Pinpoint the cell where the given text exists, returning its (X, Y) midpoint coordinate. 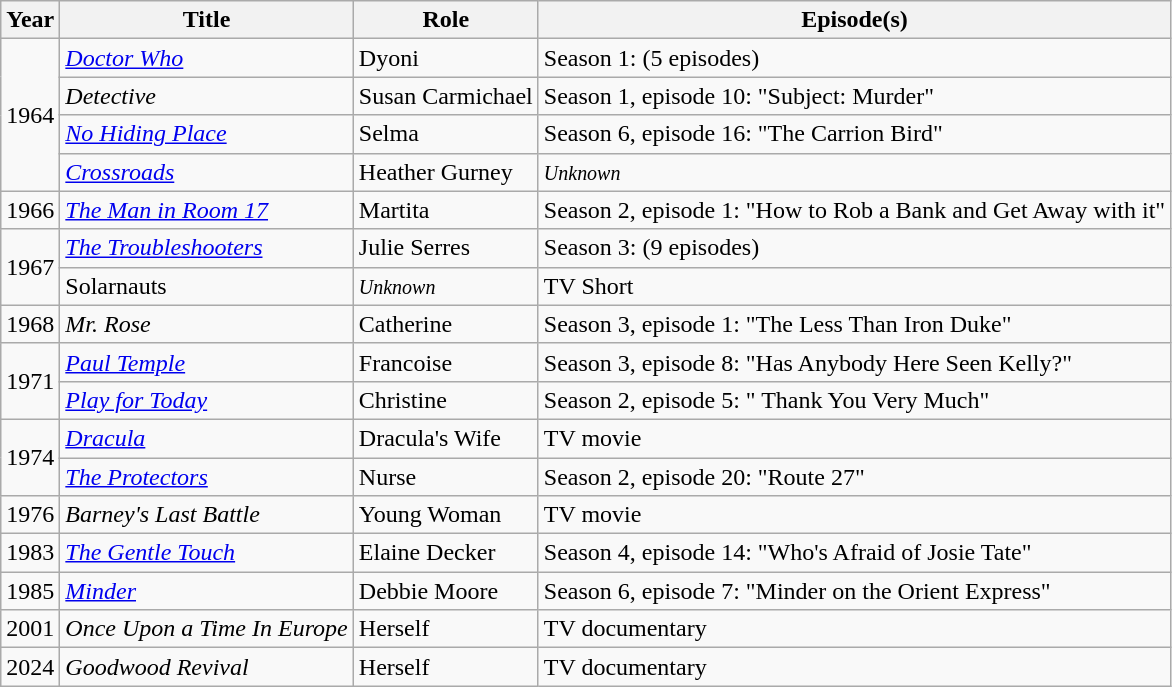
Season 2, episode 1: "How to Rob a Bank and Get Away with it" (854, 210)
Nurse (446, 477)
Heather Gurney (446, 172)
1968 (30, 324)
Season 2, episode 20: "Route 27" (854, 477)
Detective (206, 96)
Episode(s) (854, 20)
Selma (446, 134)
Crossroads (206, 172)
Minder (206, 591)
Susan Carmichael (446, 96)
2001 (30, 629)
Once Upon a Time In Europe (206, 629)
Martita (446, 210)
1967 (30, 267)
Julie Serres (446, 248)
The Gentle Touch (206, 553)
Season 3, episode 1: "The Less Than Iron Duke" (854, 324)
1966 (30, 210)
Season 1: (5 episodes) (854, 58)
1964 (30, 115)
Year (30, 20)
Christine (446, 400)
Dyoni (446, 58)
1974 (30, 457)
Dracula (206, 438)
Elaine Decker (446, 553)
Catherine (446, 324)
Barney's Last Battle (206, 515)
Debbie Moore (446, 591)
Season 4, episode 14: "Who's Afraid of Josie Tate" (854, 553)
Doctor Who (206, 58)
Paul Temple (206, 362)
Young Woman (446, 515)
No Hiding Place (206, 134)
The Man in Room 17 (206, 210)
1971 (30, 381)
TV Short (854, 286)
1976 (30, 515)
1983 (30, 553)
Play for Today (206, 400)
Mr. Rose (206, 324)
1985 (30, 591)
2024 (30, 667)
The Protectors (206, 477)
Season 3, episode 8: "Has Anybody Here Seen Kelly?" (854, 362)
Goodwood Revival (206, 667)
Season 1, episode 10: "Subject: Murder" (854, 96)
Season 6, episode 7: "Minder on the Orient Express" (854, 591)
Season 6, episode 16: "The Carrion Bird" (854, 134)
Francoise (446, 362)
Dracula's Wife (446, 438)
Solarnauts (206, 286)
Title (206, 20)
Season 3: (9 episodes) (854, 248)
Season 2, episode 5: " Thank You Very Much" (854, 400)
The Troubleshooters (206, 248)
Role (446, 20)
